Output the (X, Y) coordinate of the center of the cell containing the given text.  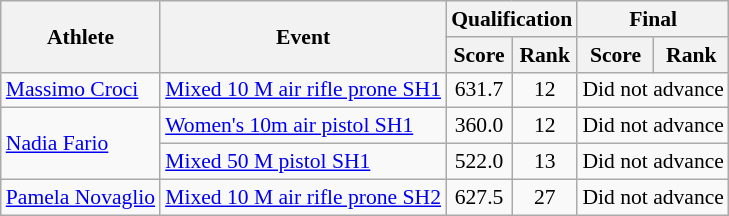
Athlete (80, 36)
Event (303, 36)
Final (653, 19)
Women's 10m air pistol SH1 (303, 126)
Mixed 10 M air rifle prone SH1 (303, 90)
Pamela Novaglio (80, 197)
27 (544, 197)
631.7 (479, 90)
Mixed 50 M pistol SH1 (303, 162)
522.0 (479, 162)
360.0 (479, 126)
Nadia Fario (80, 144)
Mixed 10 M air rifle prone SH2 (303, 197)
Massimo Croci (80, 90)
Qualification (512, 19)
627.5 (479, 197)
13 (544, 162)
